Capture the cell that displays the provided text and extract its [X, Y] central coordinate. 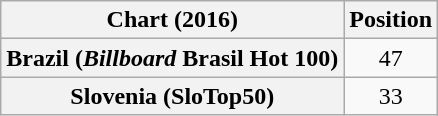
Brazil (Billboard Brasil Hot 100) [172, 58]
Slovenia (SloTop50) [172, 96]
Chart (2016) [172, 20]
47 [391, 58]
Position [391, 20]
33 [391, 96]
